Determine the [x, y] coordinate at the center of the cell enclosing the given text.  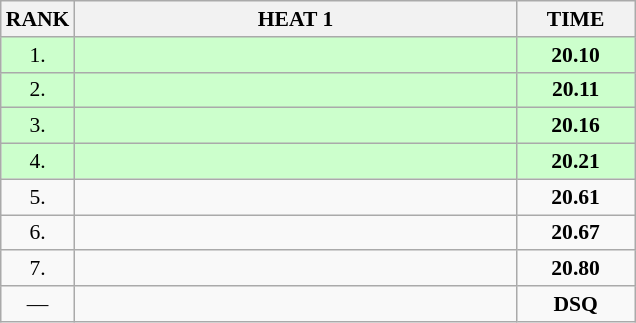
— [38, 304]
TIME [576, 19]
20.21 [576, 162]
HEAT 1 [295, 19]
20.10 [576, 55]
DSQ [576, 304]
20.11 [576, 90]
20.61 [576, 197]
20.80 [576, 269]
6. [38, 233]
1. [38, 55]
RANK [38, 19]
7. [38, 269]
4. [38, 162]
5. [38, 197]
2. [38, 90]
20.67 [576, 233]
3. [38, 126]
20.16 [576, 126]
